Search for the cell housing the specified text and yield its [X, Y] center coordinate. 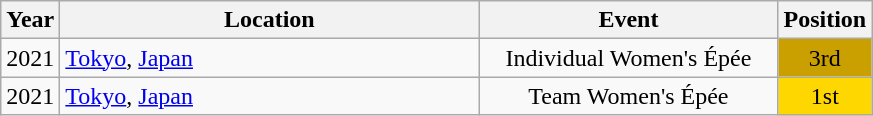
Position [825, 20]
Location [270, 20]
Year [30, 20]
1st [825, 96]
3rd [825, 58]
Individual Women's Épée [628, 58]
Team Women's Épée [628, 96]
Event [628, 20]
